Scan for the cell matching the given text and deliver its [X, Y] coordinate at center. 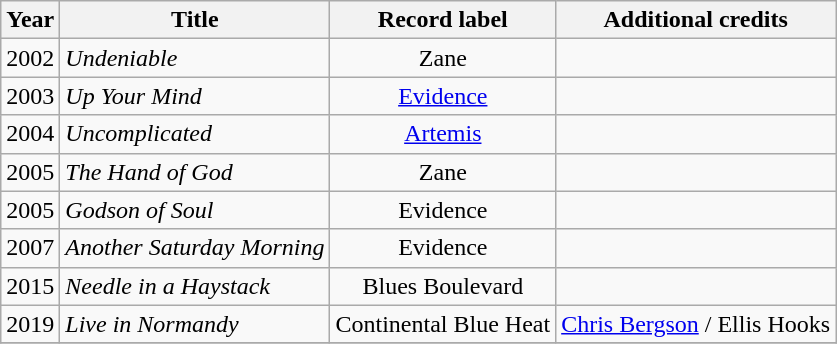
Live in Normandy [195, 324]
Another Saturday Morning [195, 248]
Godson of Soul [195, 210]
Continental Blue Heat [443, 324]
2015 [30, 286]
Needle in a Haystack [195, 286]
Artemis [443, 134]
2002 [30, 58]
Record label [443, 20]
Undeniable [195, 58]
Additional credits [696, 20]
Title [195, 20]
2003 [30, 96]
2007 [30, 248]
Year [30, 20]
Up Your Mind [195, 96]
The Hand of God [195, 172]
2004 [30, 134]
Uncomplicated [195, 134]
Chris Bergson / Ellis Hooks [696, 324]
Blues Boulevard [443, 286]
2019 [30, 324]
